Return the (x, y) coordinate for the center point of the cell that contains the specified text.  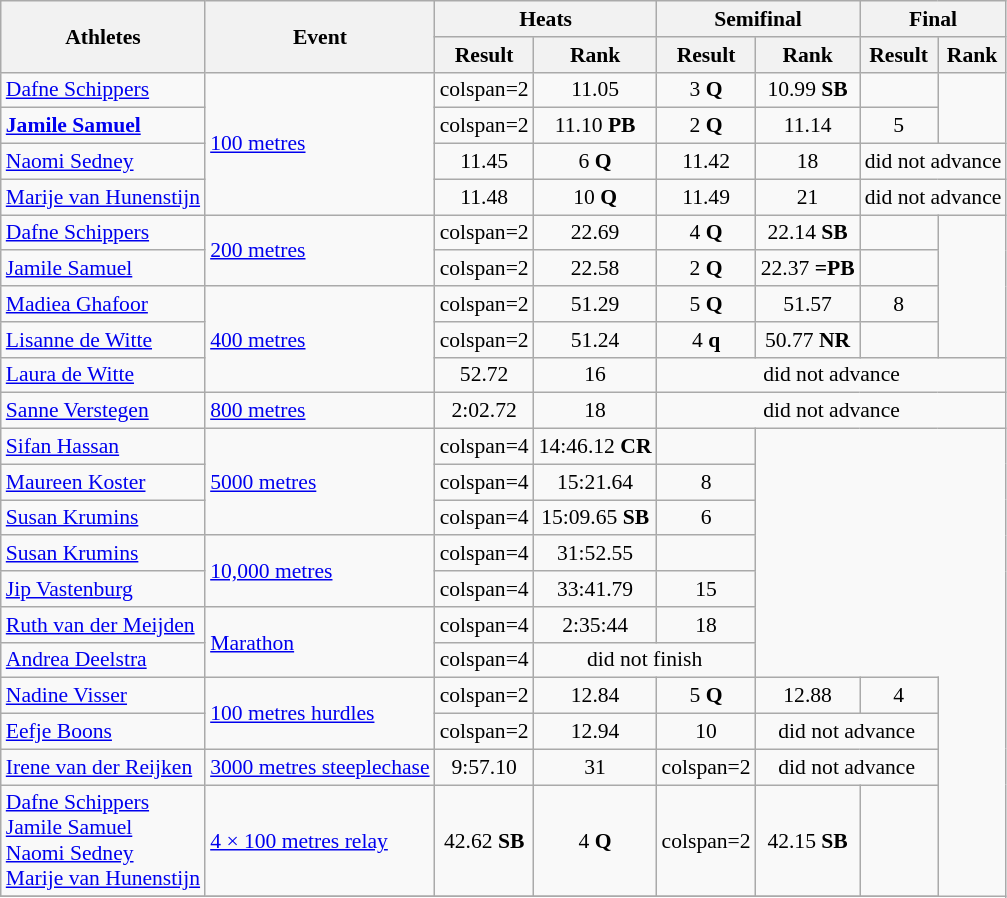
22.58 (596, 269)
6 (706, 518)
Sanne Verstegen (103, 411)
Naomi Sedney (103, 162)
2:35:44 (596, 625)
Heats (546, 19)
50.77 NR (808, 340)
2:02.72 (484, 411)
15:09.65 SB (596, 518)
800 metres (320, 411)
11.14 (808, 126)
10.99 SB (808, 90)
11.05 (596, 90)
5 (899, 126)
4 q (706, 340)
5000 metres (320, 482)
200 metres (320, 250)
14:46.12 CR (596, 447)
22.14 SB (808, 233)
100 metres hurdles (320, 714)
22.37 =PB (808, 269)
15:21.64 (596, 482)
9:57.10 (484, 767)
11.10 PB (596, 126)
Irene van der Reijken (103, 767)
51.29 (596, 304)
11.42 (706, 162)
10 (706, 732)
Laura de Witte (103, 375)
52.72 (484, 375)
51.24 (596, 340)
4 × 100 metres relay (320, 841)
21 (808, 197)
16 (596, 375)
Ruth van der Meijden (103, 625)
Marije van Hunenstijn (103, 197)
Madiea Ghafoor (103, 304)
Jip Vastenburg (103, 589)
31 (596, 767)
3 Q (706, 90)
12.94 (596, 732)
22.69 (596, 233)
Semifinal (758, 19)
12.88 (808, 696)
10,000 metres (320, 572)
11.49 (706, 197)
6 Q (596, 162)
Event (320, 36)
15 (706, 589)
12.84 (596, 696)
Sifan Hassan (103, 447)
Athletes (103, 36)
400 metres (320, 340)
Eefje Boons (103, 732)
31:52.55 (596, 554)
100 metres (320, 143)
4 (899, 696)
11.45 (484, 162)
Maureen Koster (103, 482)
did not finish (645, 660)
Final (934, 19)
10 Q (596, 197)
Andrea Deelstra (103, 660)
11.48 (484, 197)
42.62 SB (484, 841)
Lisanne de Witte (103, 340)
Marathon (320, 642)
3000 metres steeplechase (320, 767)
42.15 SB (808, 841)
33:41.79 (596, 589)
51.57 (808, 304)
Nadine Visser (103, 696)
Dafne SchippersJamile SamuelNaomi SedneyMarije van Hunenstijn (103, 841)
